Output the (X, Y) coordinate of the center of the cell containing the given text.  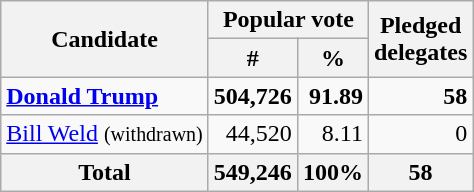
Pledgeddelegates (420, 39)
Bill Weld (withdrawn) (105, 134)
44,520 (252, 134)
Total (105, 172)
Donald Trump (105, 96)
504,726 (252, 96)
% (332, 58)
0 (420, 134)
Popular vote (288, 20)
549,246 (252, 172)
91.89 (332, 96)
8.11 (332, 134)
100% (332, 172)
Candidate (105, 39)
# (252, 58)
